Return the [x, y] coordinate for the center point of the cell that contains the specified text.  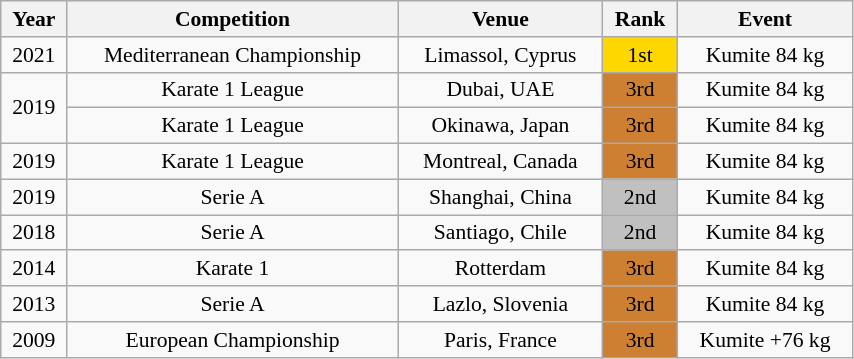
Rank [640, 19]
Santiago, Chile [500, 233]
Event [766, 19]
2021 [34, 55]
Year [34, 19]
Dubai, UAE [500, 90]
Karate 1 [232, 269]
European Championship [232, 340]
Paris, France [500, 340]
Kumite +76 kg [766, 340]
2009 [34, 340]
1st [640, 55]
Venue [500, 19]
2013 [34, 304]
2014 [34, 269]
Montreal, Canada [500, 162]
Limassol, Cyprus [500, 55]
Okinawa, Japan [500, 126]
2018 [34, 233]
Mediterranean Championship [232, 55]
Rotterdam [500, 269]
Competition [232, 19]
Shanghai, China [500, 197]
Lazlo, Slovenia [500, 304]
